From the cell containing the given text, extract its center point as (X, Y) coordinate. 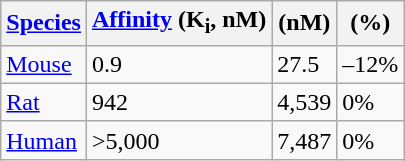
Species (44, 23)
Mouse (44, 64)
–12% (370, 64)
Affinity (Ki, nM) (178, 23)
Human (44, 140)
(nM) (304, 23)
27.5 (304, 64)
(%) (370, 23)
4,539 (304, 102)
>5,000 (178, 140)
Rat (44, 102)
0.9 (178, 64)
7,487 (304, 140)
942 (178, 102)
